Capture the cell that displays the provided text and extract its [X, Y] central coordinate. 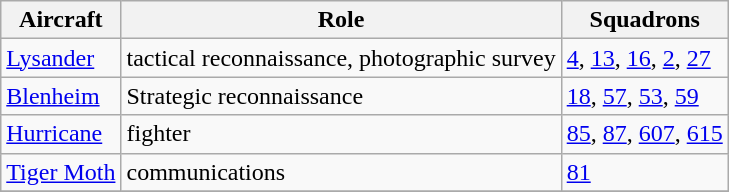
85, 87, 607, 615 [644, 134]
Lysander [61, 58]
Tiger Moth [61, 172]
18, 57, 53, 59 [644, 96]
81 [644, 172]
communications [341, 172]
tactical reconnaissance, photographic survey [341, 58]
Role [341, 20]
Hurricane [61, 134]
Aircraft [61, 20]
Blenheim [61, 96]
4, 13, 16, 2, 27 [644, 58]
fighter [341, 134]
Strategic reconnaissance [341, 96]
Squadrons [644, 20]
